Scan for the cell matching the given text and deliver its [X, Y] coordinate at center. 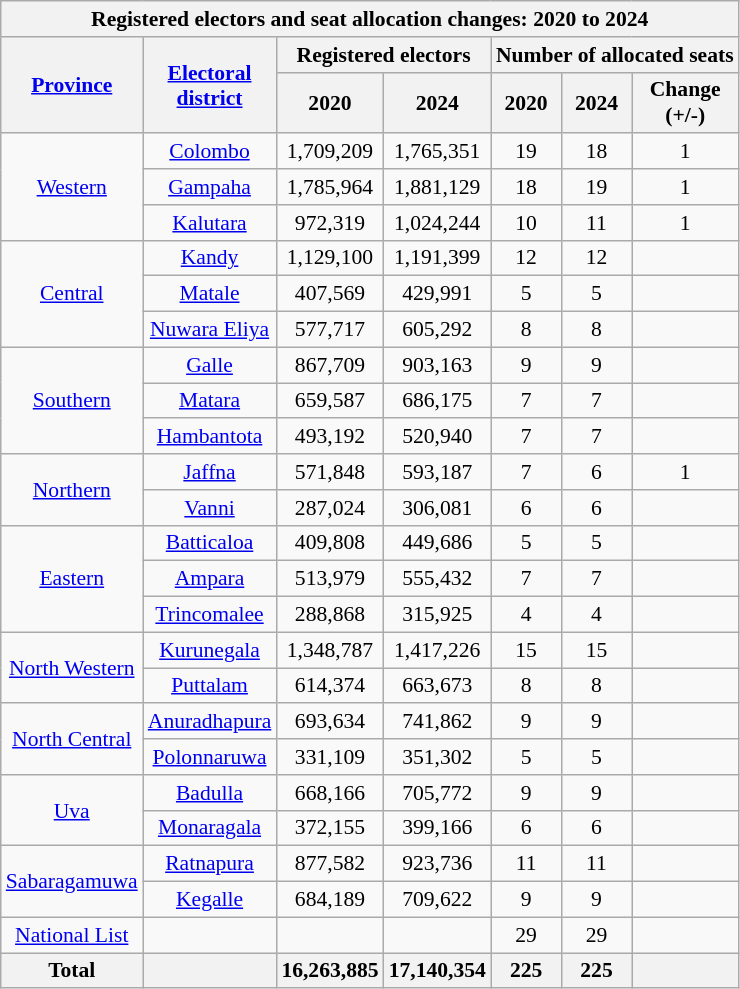
409,808 [330, 543]
684,189 [330, 900]
705,772 [438, 793]
Province [72, 86]
Matara [210, 401]
1,024,244 [438, 223]
315,925 [438, 615]
Colombo [210, 152]
287,024 [330, 508]
North Central [72, 740]
Eastern [72, 578]
Batticaloa [210, 543]
Vanni [210, 508]
Polonnaruwa [210, 757]
577,717 [330, 330]
693,634 [330, 722]
Western [72, 188]
407,569 [330, 294]
Kurunegala [210, 650]
Change (+/-) [686, 102]
10 [526, 223]
288,868 [330, 615]
686,175 [438, 401]
17,140,354 [438, 971]
Total [72, 971]
Kandy [210, 258]
972,319 [330, 223]
923,736 [438, 864]
513,979 [330, 579]
663,673 [438, 686]
877,582 [330, 864]
449,686 [438, 543]
Gampaha [210, 187]
1,785,964 [330, 187]
1,129,100 [330, 258]
Matale [210, 294]
Ratnapura [210, 864]
Kegalle [210, 900]
659,587 [330, 401]
Hambantota [210, 437]
306,081 [438, 508]
Number of allocated seats [615, 55]
605,292 [438, 330]
Galle [210, 365]
Ampara [210, 579]
614,374 [330, 686]
429,991 [438, 294]
Registered electors [384, 55]
1,881,129 [438, 187]
903,163 [438, 365]
1,417,226 [438, 650]
1,765,351 [438, 152]
668,166 [330, 793]
Monaragala [210, 828]
351,302 [438, 757]
Electoral district [210, 86]
Anuradhapura [210, 722]
331,109 [330, 757]
Kalutara [210, 223]
399,166 [438, 828]
Northern [72, 490]
555,432 [438, 579]
Badulla [210, 793]
1,191,399 [438, 258]
Jaffna [210, 472]
593,187 [438, 472]
Puttalam [210, 686]
North Western [72, 668]
741,862 [438, 722]
National List [72, 935]
520,940 [438, 437]
493,192 [330, 437]
Trincomalee [210, 615]
Sabaragamuwa [72, 882]
571,848 [330, 472]
1,709,209 [330, 152]
1,348,787 [330, 650]
Southern [72, 400]
16,263,885 [330, 971]
Central [72, 294]
Registered electors and seat allocation changes: 2020 to 2024 [370, 19]
372,155 [330, 828]
Nuwara Eliya [210, 330]
867,709 [330, 365]
Uva [72, 810]
709,622 [438, 900]
